Identify which cell holds the provided text, then report its (X, Y) central coordinate. 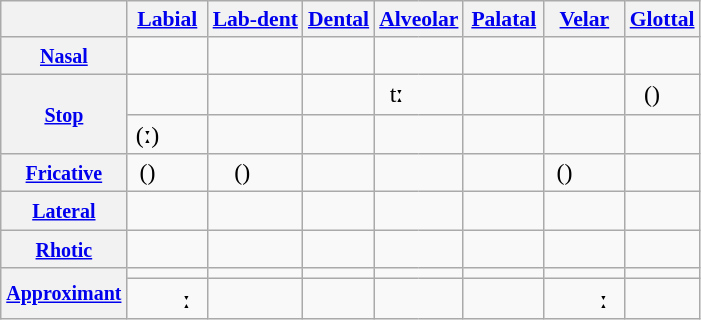
(ː) (147, 134)
Nasal (64, 55)
Velar (584, 19)
Rhotic (64, 249)
Glottal (662, 19)
Dental (338, 19)
Palatal (504, 19)
tː (396, 94)
Lateral (64, 211)
Lab-dent (256, 19)
Fricative (64, 173)
Alveolar (418, 19)
Stop (64, 114)
Labial (168, 19)
Approximant (64, 294)
